Extract the [X, Y] coordinate from the center of the cell holding the provided text.  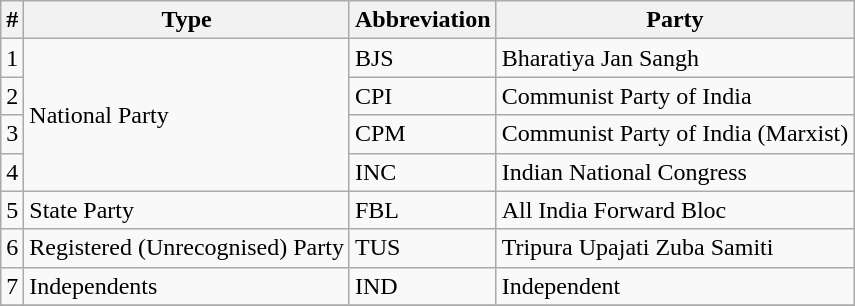
# [12, 20]
Party [675, 20]
TUS [422, 248]
CPM [422, 134]
CPI [422, 96]
1 [12, 58]
FBL [422, 210]
Registered (Unrecognised) Party [187, 248]
3 [12, 134]
Independent [675, 286]
Communist Party of India [675, 96]
INC [422, 172]
5 [12, 210]
6 [12, 248]
Abbreviation [422, 20]
BJS [422, 58]
Tripura Upajati Zuba Samiti [675, 248]
Communist Party of India (Marxist) [675, 134]
State Party [187, 210]
Bharatiya Jan Sangh [675, 58]
Indian National Congress [675, 172]
IND [422, 286]
7 [12, 286]
National Party [187, 115]
2 [12, 96]
4 [12, 172]
Independents [187, 286]
All India Forward Bloc [675, 210]
Type [187, 20]
